Return the (x, y) coordinate for the center point of the cell that contains the specified text.  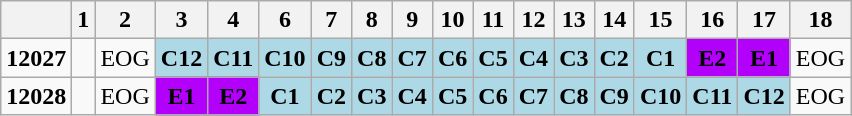
14 (614, 20)
10 (452, 20)
8 (372, 20)
12027 (36, 58)
12028 (36, 96)
7 (331, 20)
18 (820, 20)
9 (412, 20)
17 (764, 20)
1 (84, 20)
4 (234, 20)
13 (574, 20)
11 (493, 20)
16 (712, 20)
12 (533, 20)
6 (285, 20)
15 (660, 20)
2 (125, 20)
3 (181, 20)
